Provide the [x, y] coordinate of the cell's center where the given text is located.  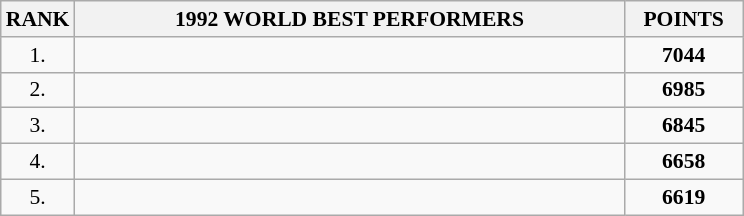
7044 [684, 55]
POINTS [684, 19]
1992 WORLD BEST PERFORMERS [349, 19]
4. [38, 162]
6845 [684, 126]
6658 [684, 162]
6985 [684, 90]
2. [38, 90]
6619 [684, 197]
5. [38, 197]
1. [38, 55]
3. [38, 126]
RANK [38, 19]
